From the cell containing the given text, extract its center point as (x, y) coordinate. 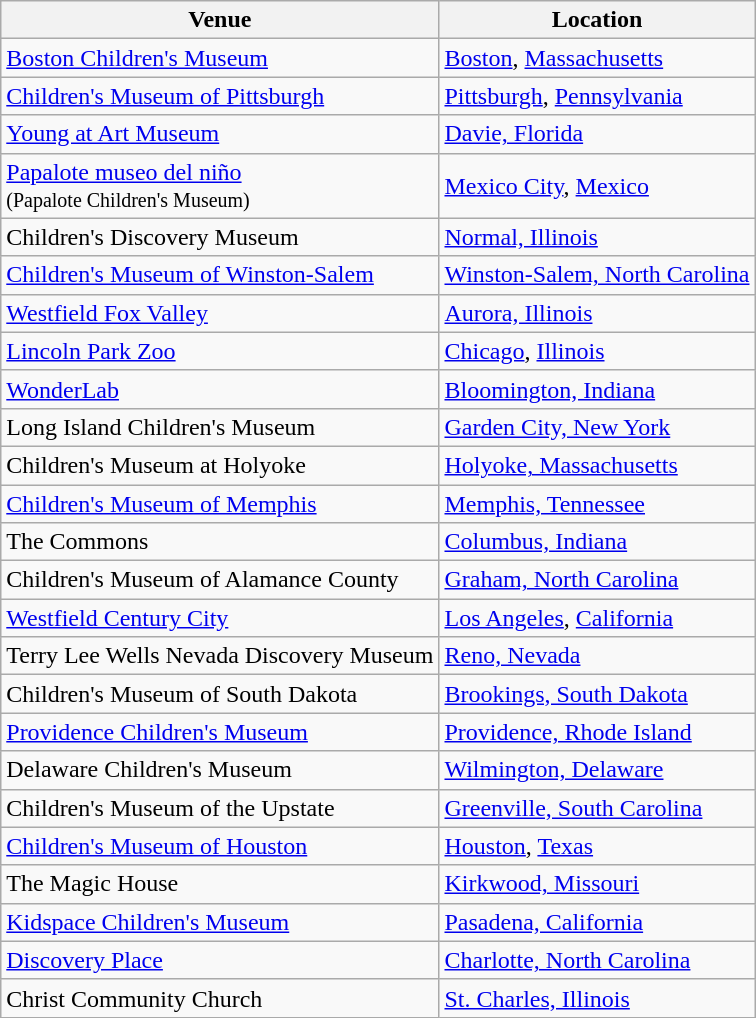
Young at Art Museum (220, 134)
Charlotte, North Carolina (597, 960)
Kirkwood, Missouri (597, 884)
Children's Museum of Pittsburgh (220, 96)
Memphis, Tennessee (597, 503)
Pittsburgh, Pennsylvania (597, 96)
Normal, Illinois (597, 237)
Mexico City, Mexico (597, 186)
Westfield Century City (220, 618)
Houston, Texas (597, 846)
WonderLab (220, 389)
Reno, Nevada (597, 656)
The Commons (220, 542)
Boston, Massachusetts (597, 58)
Discovery Place (220, 960)
Children's Museum of Winston-Salem (220, 275)
Wilmington, Delaware (597, 770)
Graham, North Carolina (597, 580)
Chicago, Illinois (597, 351)
Aurora, Illinois (597, 313)
Papalote museo del niño(Papalote Children's Museum) (220, 186)
Delaware Children's Museum (220, 770)
Greenville, South Carolina (597, 808)
Bloomington, Indiana (597, 389)
Garden City, New York (597, 427)
Los Angeles, California (597, 618)
Pasadena, California (597, 922)
Children's Museum at Holyoke (220, 465)
Davie, Florida (597, 134)
Brookings, South Dakota (597, 694)
Boston Children's Museum (220, 58)
Columbus, Indiana (597, 542)
Children's Discovery Museum (220, 237)
Venue (220, 20)
Lincoln Park Zoo (220, 351)
Location (597, 20)
Providence Children's Museum (220, 732)
Providence, Rhode Island (597, 732)
Kidspace Children's Museum (220, 922)
Children's Museum of Memphis (220, 503)
Terry Lee Wells Nevada Discovery Museum (220, 656)
Children's Museum of Houston (220, 846)
Children's Museum of South Dakota (220, 694)
St. Charles, Illinois (597, 998)
Children's Museum of the Upstate (220, 808)
Holyoke, Massachusetts (597, 465)
The Magic House (220, 884)
Long Island Children's Museum (220, 427)
Westfield Fox Valley (220, 313)
Children's Museum of Alamance County (220, 580)
Christ Community Church (220, 998)
Winston-Salem, North Carolina (597, 275)
